Detect which cell encompasses the target text, then output its [X, Y] center coordinate. 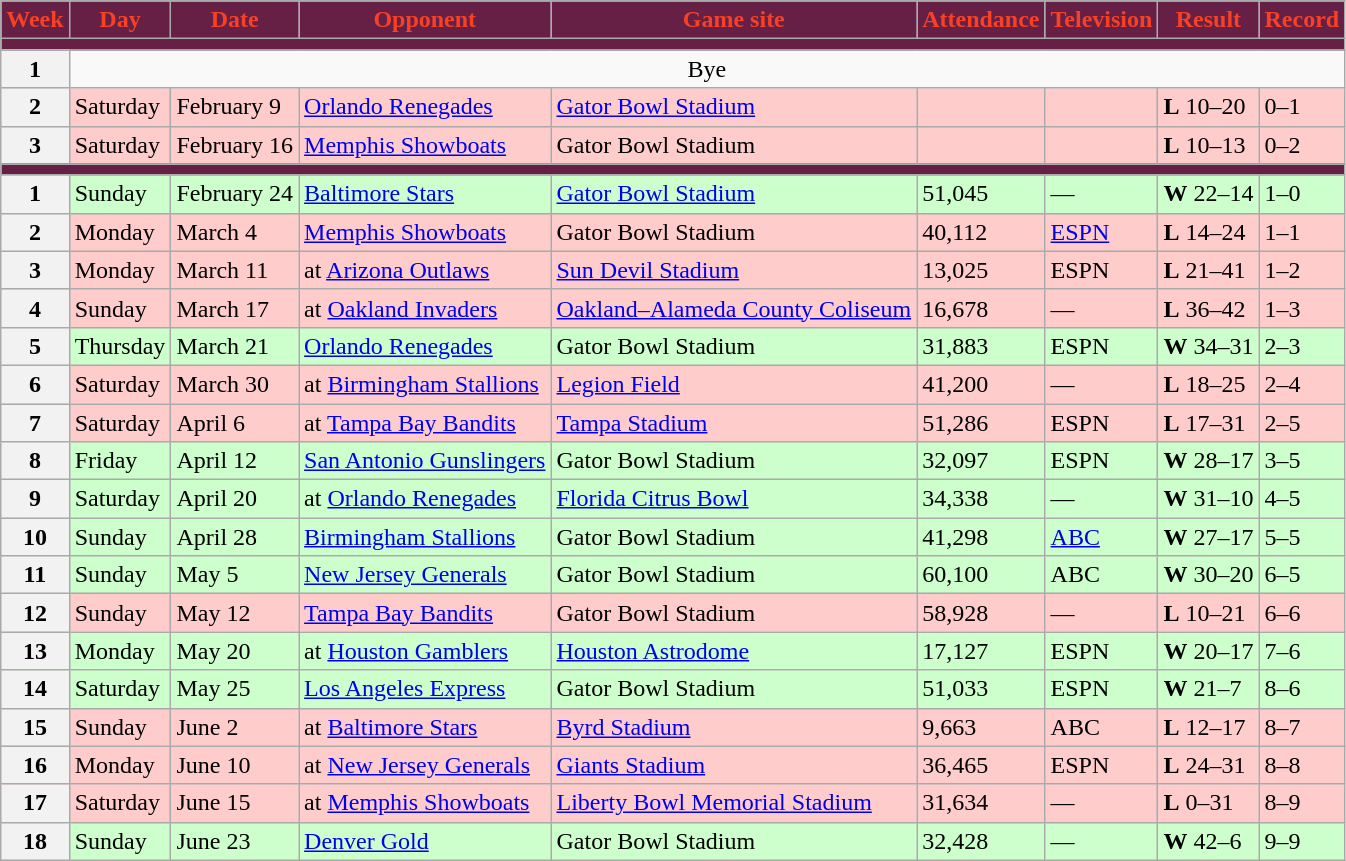
51,286 [981, 423]
Oakland–Alameda County Coliseum [734, 308]
W 27–17 [1208, 537]
8–7 [1302, 727]
10 [35, 537]
40,112 [981, 232]
8–6 [1302, 689]
San Antonio Gunslingers [425, 461]
Birmingham Stallions [425, 537]
58,928 [981, 613]
March 21 [235, 346]
13 [35, 651]
18 [35, 841]
1–2 [1302, 270]
May 12 [235, 613]
51,033 [981, 689]
Florida Citrus Bowl [734, 499]
W 22–14 [1208, 194]
June 23 [235, 841]
Opponent [425, 20]
16 [35, 765]
15 [35, 727]
4–5 [1302, 499]
L 10–20 [1208, 107]
31,883 [981, 346]
17 [35, 803]
8–9 [1302, 803]
17,127 [981, 651]
6–6 [1302, 613]
Tampa Bay Bandits [425, 613]
Thursday [120, 346]
16,678 [981, 308]
April 6 [235, 423]
March 11 [235, 270]
W 42–6 [1208, 841]
Television [1102, 20]
5 [35, 346]
March 17 [235, 308]
36,465 [981, 765]
April 20 [235, 499]
14 [35, 689]
Denver Gold [425, 841]
Baltimore Stars [425, 194]
0–1 [1302, 107]
Houston Astrodome [734, 651]
W 20–17 [1208, 651]
3–5 [1302, 461]
at Memphis Showboats [425, 803]
L 0–31 [1208, 803]
7–6 [1302, 651]
W 34–31 [1208, 346]
May 20 [235, 651]
at Orlando Renegades [425, 499]
February 9 [235, 107]
L 17–31 [1208, 423]
1–1 [1302, 232]
7 [35, 423]
April 28 [235, 537]
60,100 [981, 575]
June 10 [235, 765]
L 21–41 [1208, 270]
9 [35, 499]
at Birmingham Stallions [425, 384]
L 10–13 [1208, 145]
8–8 [1302, 765]
Friday [120, 461]
at Houston Gamblers [425, 651]
February 24 [235, 194]
32,428 [981, 841]
L 12–17 [1208, 727]
L 24–31 [1208, 765]
Day [120, 20]
Tampa Stadium [734, 423]
L 18–25 [1208, 384]
March 4 [235, 232]
6–5 [1302, 575]
May 5 [235, 575]
Byrd Stadium [734, 727]
at Oakland Invaders [425, 308]
51,045 [981, 194]
Sun Devil Stadium [734, 270]
41,298 [981, 537]
Los Angeles Express [425, 689]
Date [235, 20]
2–4 [1302, 384]
L 10–21 [1208, 613]
L 36–42 [1208, 308]
Result [1208, 20]
12 [35, 613]
New Jersey Generals [425, 575]
Week [35, 20]
Giants Stadium [734, 765]
June 15 [235, 803]
Game site [734, 20]
31,634 [981, 803]
at Arizona Outlaws [425, 270]
March 30 [235, 384]
41,200 [981, 384]
1–3 [1302, 308]
4 [35, 308]
6 [35, 384]
W 28–17 [1208, 461]
2–3 [1302, 346]
9–9 [1302, 841]
Legion Field [734, 384]
1–0 [1302, 194]
May 25 [235, 689]
Bye [707, 69]
13,025 [981, 270]
W 21–7 [1208, 689]
Attendance [981, 20]
at Tampa Bay Bandits [425, 423]
at New Jersey Generals [425, 765]
8 [35, 461]
June 2 [235, 727]
9,663 [981, 727]
W 30–20 [1208, 575]
0–2 [1302, 145]
at Baltimore Stars [425, 727]
34,338 [981, 499]
32,097 [981, 461]
Liberty Bowl Memorial Stadium [734, 803]
Record [1302, 20]
February 16 [235, 145]
April 12 [235, 461]
L 14–24 [1208, 232]
11 [35, 575]
5–5 [1302, 537]
2–5 [1302, 423]
W 31–10 [1208, 499]
